Locate the cell with the specified text and output its (x, y) center coordinate. 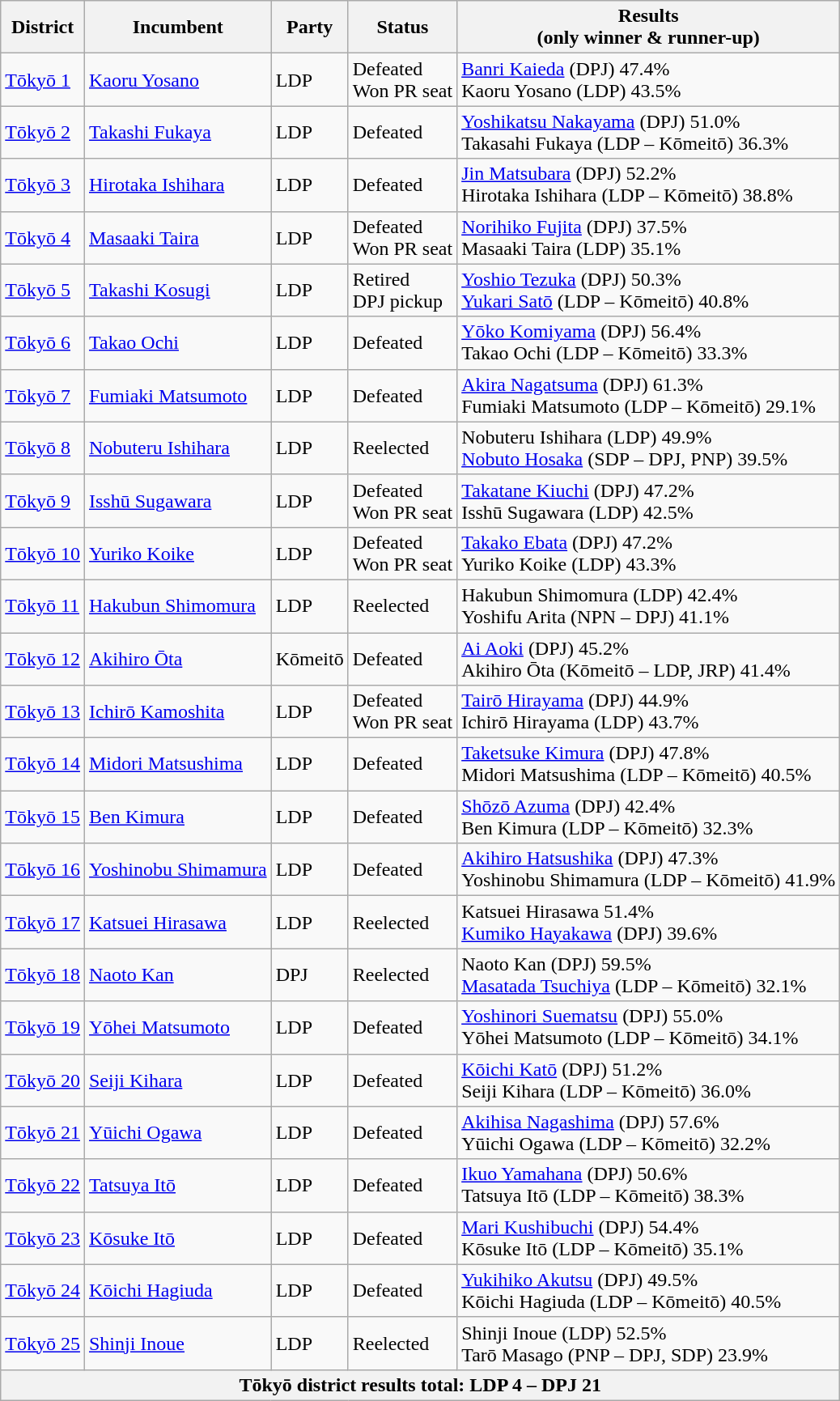
Tōkyō 17 (43, 923)
Kōmeitō (309, 659)
Tōkyō 2 (43, 133)
Akihiro Hatsushika (DPJ) 47.3%Yoshinobu Shimamura (LDP – Kōmeitō) 41.9% (649, 869)
Shinji Inoue (LDP) 52.5%Tarō Masago (PNP – DPJ, SDP) 23.9% (649, 1344)
Takatane Kiuchi (DPJ) 47.2%Isshū Sugawara (LDP) 42.5% (649, 500)
Tōkyō 21 (43, 1133)
Yoshinori Suematsu (DPJ) 55.0%Yōhei Matsumoto (LDP – Kōmeitō) 34.1% (649, 1028)
Naoto Kan (178, 974)
Tōkyō 3 (43, 185)
Tōkyō 18 (43, 974)
Midori Matsushima (178, 764)
Yoshio Tezuka (DPJ) 50.3%Yukari Satō (LDP – Kōmeitō) 40.8% (649, 290)
Hakubun Shimomura (LDP) 42.4%Yoshifu Arita (NPN – DPJ) 41.1% (649, 605)
Tatsuya Itō (178, 1185)
Kaoru Yosano (178, 79)
Mari Kushibuchi (DPJ) 54.4%Kōsuke Itō (LDP – Kōmeitō) 35.1% (649, 1238)
Yuriko Koike (178, 554)
Takao Ochi (178, 343)
Takako Ebata (DPJ) 47.2%Yuriko Koike (LDP) 43.3% (649, 554)
Taketsuke Kimura (DPJ) 47.8%Midori Matsushima (LDP – Kōmeitō) 40.5% (649, 764)
Yōko Komiyama (DPJ) 56.4%Takao Ochi (LDP – Kōmeitō) 33.3% (649, 343)
Kōichi Katō (DPJ) 51.2%Seiji Kihara (LDP – Kōmeitō) 36.0% (649, 1080)
Yoshikatsu Nakayama (DPJ) 51.0%Takasahi Fukaya (LDP – Kōmeitō) 36.3% (649, 133)
Banri Kaieda (DPJ) 47.4%Kaoru Yosano (LDP) 43.5% (649, 79)
Shinji Inoue (178, 1344)
Tōkyō 6 (43, 343)
Takashi Kosugi (178, 290)
Isshū Sugawara (178, 500)
Shōzō Azuma (DPJ) 42.4%Ben Kimura (LDP – Kōmeitō) 32.3% (649, 817)
Kōichi Hagiuda (178, 1290)
Yūichi Ogawa (178, 1133)
Fumiaki Matsumoto (178, 395)
Naoto Kan (DPJ) 59.5%Masatada Tsuchiya (LDP – Kōmeitō) 32.1% (649, 974)
Tōkyō 23 (43, 1238)
Akihisa Nagashima (DPJ) 57.6%Yūichi Ogawa (LDP – Kōmeitō) 32.2% (649, 1133)
Hakubun Shimomura (178, 605)
Ikuo Yamahana (DPJ) 50.6%Tatsuya Itō (LDP – Kōmeitō) 38.3% (649, 1185)
Tōkyō district results total: LDP 4 – DPJ 21 (421, 1385)
Tōkyō 12 (43, 659)
Tōkyō 8 (43, 448)
Norihiko Fujita (DPJ) 37.5%Masaaki Taira (LDP) 35.1% (649, 238)
Party (309, 28)
Akira Nagatsuma (DPJ) 61.3%Fumiaki Matsumoto (LDP – Kōmeitō) 29.1% (649, 395)
Katsuei Hirasawa 51.4% Kumiko Hayakawa (DPJ) 39.6% (649, 923)
Tōkyō 16 (43, 869)
Kōsuke Itō (178, 1238)
Tōkyō 20 (43, 1080)
Yukihiko Akutsu (DPJ) 49.5%Kōichi Hagiuda (LDP – Kōmeitō) 40.5% (649, 1290)
Incumbent (178, 28)
Nobuteru Ishihara (178, 448)
RetiredDPJ pickup (402, 290)
Tōkyō 19 (43, 1028)
Hirotaka Ishihara (178, 185)
Tōkyō 14 (43, 764)
Katsuei Hirasawa (178, 923)
Status (402, 28)
District (43, 28)
Tōkyō 25 (43, 1344)
Tōkyō 22 (43, 1185)
Masaaki Taira (178, 238)
Results(only winner & runner-up) (649, 28)
Tōkyō 5 (43, 290)
Tōkyō 10 (43, 554)
Tōkyō 7 (43, 395)
Tairō Hirayama (DPJ) 44.9%Ichirō Hirayama (LDP) 43.7% (649, 712)
DPJ (309, 974)
Yōhei Matsumoto (178, 1028)
Akihiro Ōta (178, 659)
Tōkyō 4 (43, 238)
Ai Aoki (DPJ) 45.2%Akihiro Ōta (Kōmeitō – LDP, JRP) 41.4% (649, 659)
Tōkyō 13 (43, 712)
Seiji Kihara (178, 1080)
Tōkyō 1 (43, 79)
Ichirō Kamoshita (178, 712)
Nobuteru Ishihara (LDP) 49.9%Nobuto Hosaka (SDP – DPJ, PNP) 39.5% (649, 448)
Tōkyō 24 (43, 1290)
Ben Kimura (178, 817)
Tōkyō 15 (43, 817)
Tōkyō 9 (43, 500)
Tōkyō 11 (43, 605)
Takashi Fukaya (178, 133)
Yoshinobu Shimamura (178, 869)
Jin Matsubara (DPJ) 52.2%Hirotaka Ishihara (LDP – Kōmeitō) 38.8% (649, 185)
